Detect which cell encompasses the target text, then output its (X, Y) center coordinate. 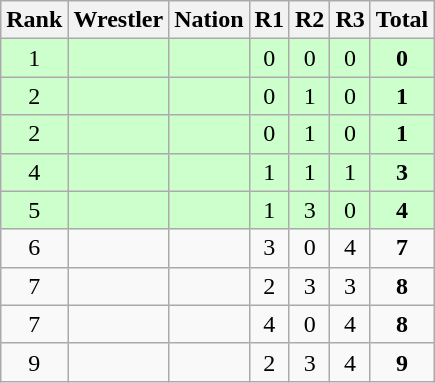
R1 (269, 20)
Wrestler (118, 20)
Rank (34, 20)
R2 (309, 20)
6 (34, 248)
5 (34, 210)
Nation (209, 20)
R3 (350, 20)
Total (402, 20)
